Return (x, y) of the center of cell containing provided text 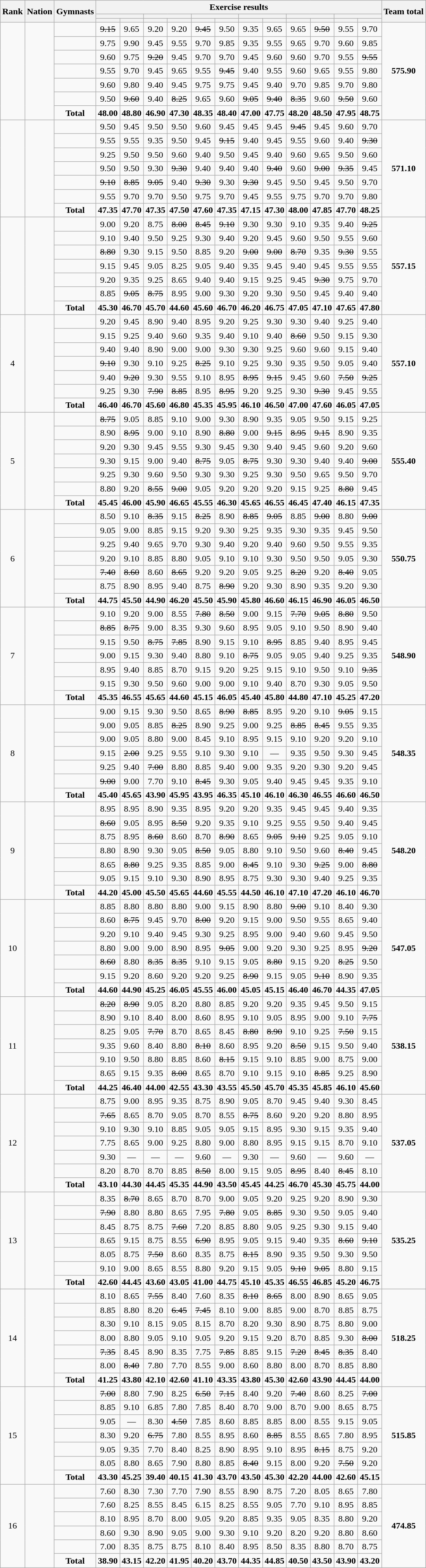
45.05 (250, 990)
39.40 (155, 1477)
48.75 (370, 113)
548.90 (404, 656)
48.20 (299, 113)
43.60 (155, 1282)
48.35 (203, 113)
46.45 (299, 503)
47.80 (370, 308)
548.35 (404, 753)
518.25 (404, 1338)
6.90 (203, 1240)
9 (12, 850)
41.00 (203, 1282)
46.80 (179, 405)
44.30 (132, 1185)
45.75 (346, 1185)
43.35 (227, 1380)
4 (12, 363)
42.10 (155, 1380)
8 (12, 753)
Nation (40, 11)
47.95 (346, 113)
38.90 (108, 1561)
5 (12, 461)
7.35 (108, 1352)
41.95 (179, 1561)
7.30 (155, 1491)
537.05 (404, 1143)
6.45 (179, 1310)
Gymnasts (75, 11)
47.50 (179, 210)
43.95 (203, 795)
7.95 (203, 1212)
41.10 (203, 1380)
47.15 (250, 210)
42.55 (179, 1087)
40.50 (299, 1561)
45.20 (346, 1282)
40.15 (179, 1477)
13 (12, 1240)
557.15 (404, 266)
15 (12, 1435)
47.75 (274, 113)
7.15 (227, 1394)
48.40 (227, 113)
575.90 (404, 71)
550.75 (404, 558)
43.15 (132, 1561)
7.65 (108, 1115)
6.15 (203, 1505)
548.20 (404, 850)
46.65 (179, 503)
515.85 (404, 1435)
47.40 (322, 503)
4.50 (179, 1421)
Team total (404, 11)
46.85 (322, 1282)
45.00 (132, 892)
44.20 (108, 892)
9.90 (132, 43)
47.65 (346, 308)
44.80 (299, 697)
41.30 (203, 1477)
557.10 (404, 363)
6 (12, 558)
11 (12, 1045)
48.25 (370, 210)
Exercise results (239, 7)
46.35 (227, 795)
44.85 (274, 1561)
16 (12, 1526)
47.85 (322, 210)
7.55 (155, 1296)
538.15 (404, 1045)
40.20 (203, 1561)
2.00 (132, 753)
7.45 (203, 1310)
6.50 (203, 1394)
14 (12, 1338)
41.25 (108, 1380)
43.05 (179, 1282)
555.40 (404, 461)
48.80 (132, 113)
535.25 (404, 1240)
12 (12, 1143)
Rank (12, 11)
547.05 (404, 948)
43.55 (227, 1087)
10 (12, 948)
6.75 (155, 1435)
44.50 (250, 892)
45.85 (322, 1087)
571.10 (404, 168)
474.85 (404, 1526)
7 (12, 656)
6.85 (155, 1407)
43.10 (108, 1185)
43.20 (370, 1561)
48.50 (322, 113)
